Return (x, y) of the center of cell containing provided text 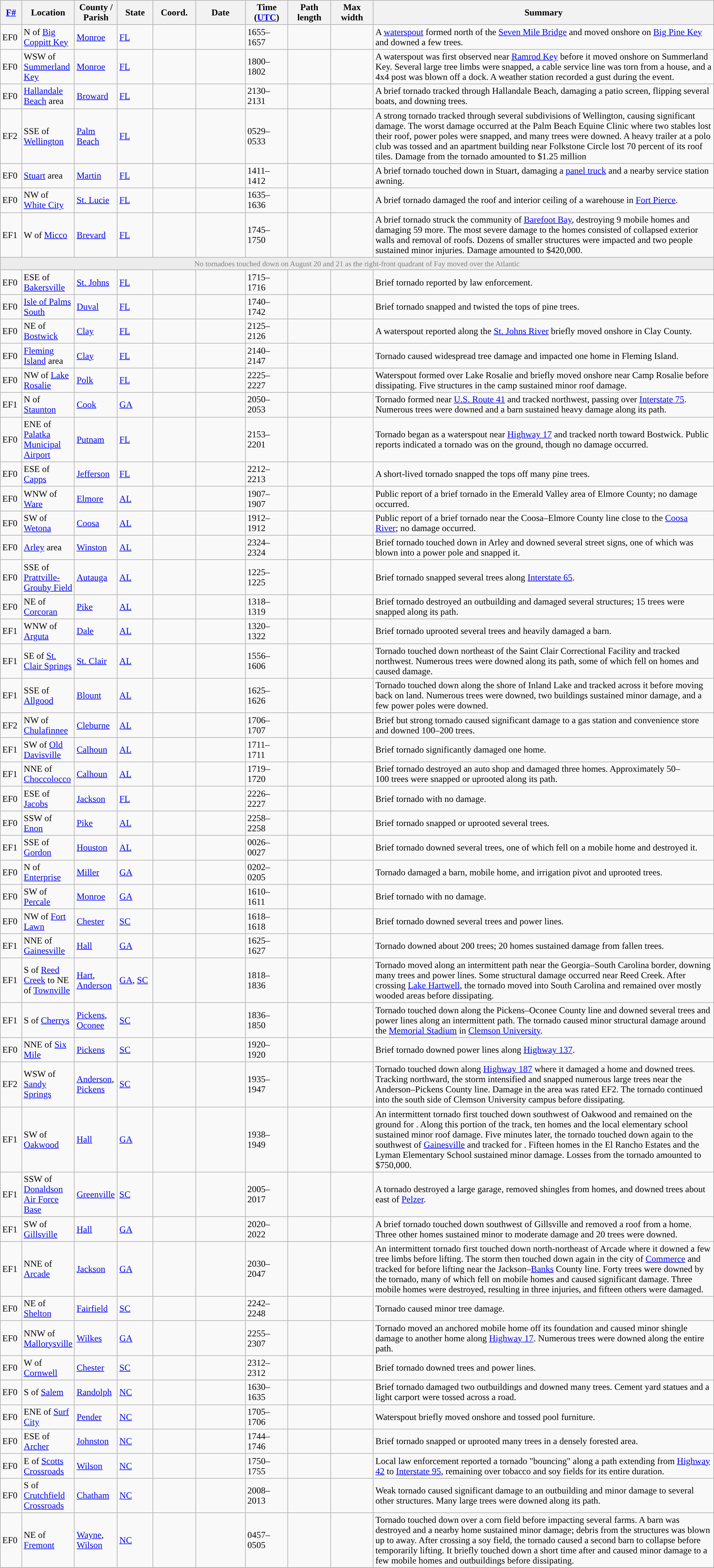
Tornado downed about 200 trees; 20 homes sustained damage from fallen trees. (543, 945)
WSW of Summerland Key (48, 67)
Hart, Anderson (96, 980)
SSE of Allgood (48, 696)
A brief tornado tracked through Hallandale Beach, damaging a patio screen, flipping several boats, and downing trees. (543, 96)
A tornado destroyed a large garage, removed shingles from homes, and downed trees about east of Pelzer. (543, 1195)
SW of Percale (48, 896)
Pickens, Oconee (96, 1020)
A brief tornado damaged the roof and interior ceiling of a warehouse in Fort Pierce. (543, 200)
GA, SC (135, 980)
2225–2227 (267, 380)
2005–2017 (267, 1195)
2242–2248 (267, 1308)
N of Staunton (48, 405)
St. Johns (96, 282)
1630–1635 (267, 1392)
S of Reed Creek to NE of Townville (48, 980)
Polk (96, 380)
Public report of a brief tornado near the Coosa–Elmore County line close to the Coosa River; no damage occurred. (543, 523)
Wilson (96, 1466)
1836–1850 (267, 1020)
Brief tornado downed several trees and power lines. (543, 921)
1719–1720 (267, 774)
SW of Oakwood (48, 1140)
SSW of Donaldson Air Force Base (48, 1195)
ESE of Archer (48, 1441)
Fleming Island area (48, 356)
Brevard (96, 235)
SW of Old Davisville (48, 750)
Tornado caused minor tree damage. (543, 1308)
Johnston (96, 1441)
Palm Beach (96, 136)
Max width (352, 13)
Brief but strong tornado caused significant damage to a gas station and convenience store and downed 100–200 trees. (543, 725)
Stuart area (48, 176)
1745–1750 (267, 235)
NNE of Arcade (48, 1269)
Arley area (48, 548)
Cleburne (96, 725)
1225–1225 (267, 577)
2226–2227 (267, 799)
2258–2258 (267, 823)
SW of Wetona (48, 523)
Duval (96, 307)
ENE of Palatka Municipal Airport (48, 439)
Tornado damaged a barn, mobile home, and irrigation pivot and uprooted trees. (543, 872)
Broward (96, 96)
1618–1618 (267, 921)
Winston (96, 548)
F# (11, 13)
1411–1412 (267, 176)
Time (UTC) (267, 13)
A waterspout formed north of the Seven Mile Bridge and moved onshore on Big Pine Key and downed a few trees. (543, 37)
N of Enterprise (48, 872)
Brief tornado snapped or uprooted many trees in a densely forested area. (543, 1441)
Summary (543, 13)
NE of Fremont (48, 1540)
2324–2324 (267, 548)
ENE of Surf City (48, 1417)
SE of St. Clair Springs (48, 661)
2008–2013 (267, 1495)
S of Crutchfield Crossroads (48, 1495)
1744–1746 (267, 1441)
Location (48, 13)
Waterspout briefly moved onshore and tossed pool furniture. (543, 1417)
Autauga (96, 577)
Isle of Palms South (48, 307)
0202–0205 (267, 872)
W of Cornwell (48, 1368)
Brief tornado downed several trees, one of which fell on a mobile home and destroyed it. (543, 847)
1635–1636 (267, 200)
1318–1319 (267, 606)
Dale (96, 631)
1800–1802 (267, 67)
ESE of Bakersville (48, 282)
Brief tornado snapped several trees along Interstate 65. (543, 577)
2030–2047 (267, 1269)
Brief tornado destroyed an auto shop and damaged three homes. Approximately 50–100 trees were snapped or uprooted along its path. (543, 774)
Brief tornado downed trees and power lines. (543, 1368)
Brief tornado uprooted several trees and heavily damaged a barn. (543, 631)
1715–1716 (267, 282)
Date (220, 13)
2153–2201 (267, 439)
Miller (96, 872)
St. Clair (96, 661)
0529–0533 (267, 136)
1938–1949 (267, 1140)
E of Scotts Crossroads (48, 1466)
Blount (96, 696)
S of Salem (48, 1392)
1610–1611 (267, 896)
SW of Gillsville (48, 1229)
No tornadoes touched down on August 20 and 21 as the right-front quadrant of Fay moved over the Atlantic (357, 264)
Public report of a brief tornado in the Emerald Valley area of Elmore County; no damage occurred. (543, 499)
Coosa (96, 523)
1750–1755 (267, 1466)
1740–1742 (267, 307)
Path length (310, 13)
2050–2053 (267, 405)
2020–2022 (267, 1229)
WSW of Sandy Springs (48, 1085)
Fairfield (96, 1308)
W of Micco (48, 235)
NW of Fort Lawn (48, 921)
County / Parish (96, 13)
2212–2213 (267, 474)
Brief tornado snapped or uprooted several trees. (543, 823)
Jefferson (96, 474)
Pender (96, 1417)
1625–1627 (267, 945)
SSE of Wellington (48, 136)
2312–2312 (267, 1368)
NNE of Six Mile (48, 1049)
NNE of Choccolocco (48, 774)
2140–2147 (267, 356)
0457–0505 (267, 1540)
SSE of Prattville-Grouby Field (48, 577)
Brief tornado significantly damaged one home. (543, 750)
Martin (96, 176)
SSE of Gordon (48, 847)
St. Lucie (96, 200)
WNW of Ware (48, 499)
2255–2307 (267, 1338)
A waterspout reported along the St. Johns River briefly moved onshore in Clay County. (543, 331)
Greenville (96, 1195)
Elmore (96, 499)
Houston (96, 847)
Brief tornado reported by law enforcement. (543, 282)
1655–1657 (267, 37)
A brief tornado touched down in Stuart, damaging a panel truck and a nearby service station awning. (543, 176)
Tornado caused widespread tree damage and impacted one home in Fleming Island. (543, 356)
WNW of Arguta (48, 631)
ESE of Capps (48, 474)
1556–1606 (267, 661)
Wilkes (96, 1338)
Wayne, Wilson (96, 1540)
State (135, 13)
NE of Corcoran (48, 606)
NNE of Gainesville (48, 945)
Coord. (174, 13)
Brief tornado touched down in Arley and downed several street signs, one of which was blown into a power pole and snapped it. (543, 548)
Chatham (96, 1495)
1706–1707 (267, 725)
NW of Lake Rosalie (48, 380)
NNW of Mallorysville (48, 1338)
1625–1626 (267, 696)
NE of Shelton (48, 1308)
2130–2131 (267, 96)
NW of Chulafinnee (48, 725)
1711–1711 (267, 750)
Randolph (96, 1392)
Weak tornado caused significant damage to an outbuilding and minor damage to several other structures. Many large trees were downed along its path. (543, 1495)
SSW of Enon (48, 823)
Hallandale Beach area (48, 96)
NE of Bostwick (48, 331)
1907–1907 (267, 499)
N of Big Coppitt Key (48, 37)
ESE of Jacobs (48, 799)
2125–2126 (267, 331)
A short-lived tornado snapped the tops off many pine trees. (543, 474)
Brief tornado downed power lines along Highway 137. (543, 1049)
1320–1322 (267, 631)
1705–1706 (267, 1417)
Anderson, Pickens (96, 1085)
1920–1920 (267, 1049)
Brief tornado snapped and twisted the tops of pine trees. (543, 307)
Pickens (96, 1049)
1935–1947 (267, 1085)
Putnam (96, 439)
1912–1912 (267, 523)
Cook (96, 405)
NW of White City (48, 200)
Brief tornado damaged two outbuildings and downed many trees. Cement yard statues and a light carport were tossed across a road. (543, 1392)
1818–1836 (267, 980)
0026–0027 (267, 847)
Brief tornado destroyed an outbuilding and damaged several structures; 15 trees were snapped along its path. (543, 606)
S of Cherrys (48, 1020)
